Provide the [x, y] coordinate of the cell's center where the given text is located.  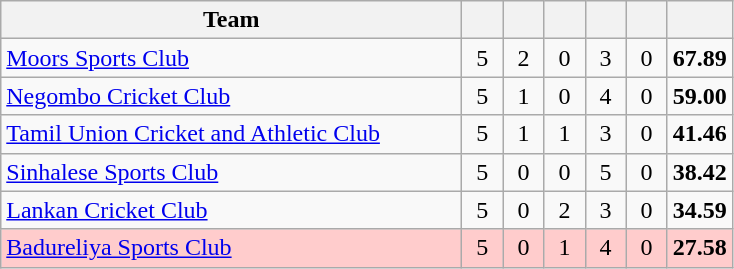
41.46 [700, 134]
67.89 [700, 58]
Team [232, 20]
Lankan Cricket Club [232, 210]
38.42 [700, 172]
Badureliya Sports Club [232, 248]
Sinhalese Sports Club [232, 172]
Negombo Cricket Club [232, 96]
34.59 [700, 210]
27.58 [700, 248]
59.00 [700, 96]
Moors Sports Club [232, 58]
Tamil Union Cricket and Athletic Club [232, 134]
